Detect which cell encompasses the target text, then output its (X, Y) center coordinate. 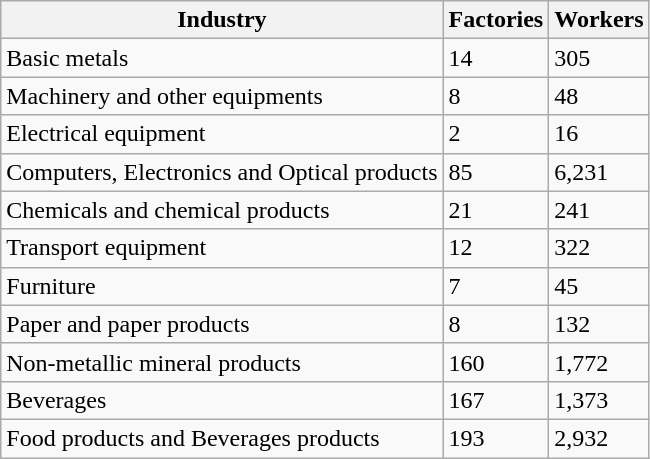
305 (599, 58)
7 (496, 286)
Workers (599, 20)
132 (599, 324)
Electrical equipment (222, 134)
1,373 (599, 400)
21 (496, 210)
16 (599, 134)
Furniture (222, 286)
2,932 (599, 438)
193 (496, 438)
Transport equipment (222, 248)
6,231 (599, 172)
Beverages (222, 400)
Paper and paper products (222, 324)
241 (599, 210)
Factories (496, 20)
160 (496, 362)
Non-metallic mineral products (222, 362)
Computers, Electronics and Optical products (222, 172)
Industry (222, 20)
322 (599, 248)
14 (496, 58)
12 (496, 248)
Food products and Beverages products (222, 438)
Chemicals and chemical products (222, 210)
48 (599, 96)
Machinery and other equipments (222, 96)
Basic metals (222, 58)
1,772 (599, 362)
167 (496, 400)
2 (496, 134)
85 (496, 172)
45 (599, 286)
